Capture the cell that displays the provided text and extract its (X, Y) central coordinate. 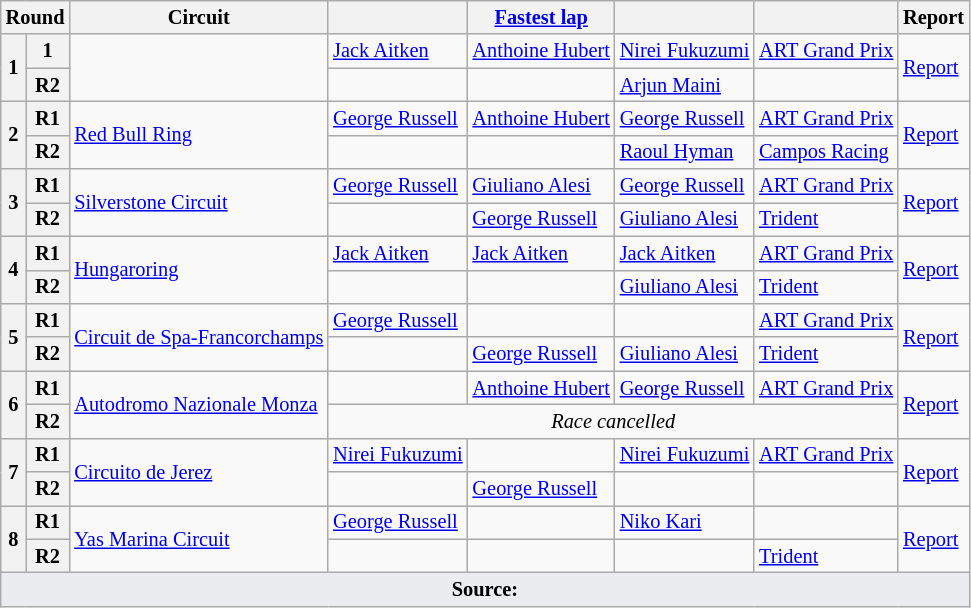
Niko Kari (684, 522)
6 (14, 404)
Silverstone Circuit (198, 202)
Circuit de Spa-Francorchamps (198, 336)
Autodromo Nazionale Monza (198, 404)
Arjun Maini (684, 85)
Hungaroring (198, 270)
Fastest lap (542, 17)
Circuito de Jerez (198, 472)
5 (14, 336)
4 (14, 270)
8 (14, 538)
Round (36, 17)
Campos Racing (826, 152)
3 (14, 202)
Yas Marina Circuit (198, 538)
7 (14, 472)
Race cancelled (613, 421)
Raoul Hyman (684, 152)
Circuit (198, 17)
Red Bull Ring (198, 134)
2 (14, 134)
Source: (485, 589)
